Return [X, Y] of the center of cell containing provided text 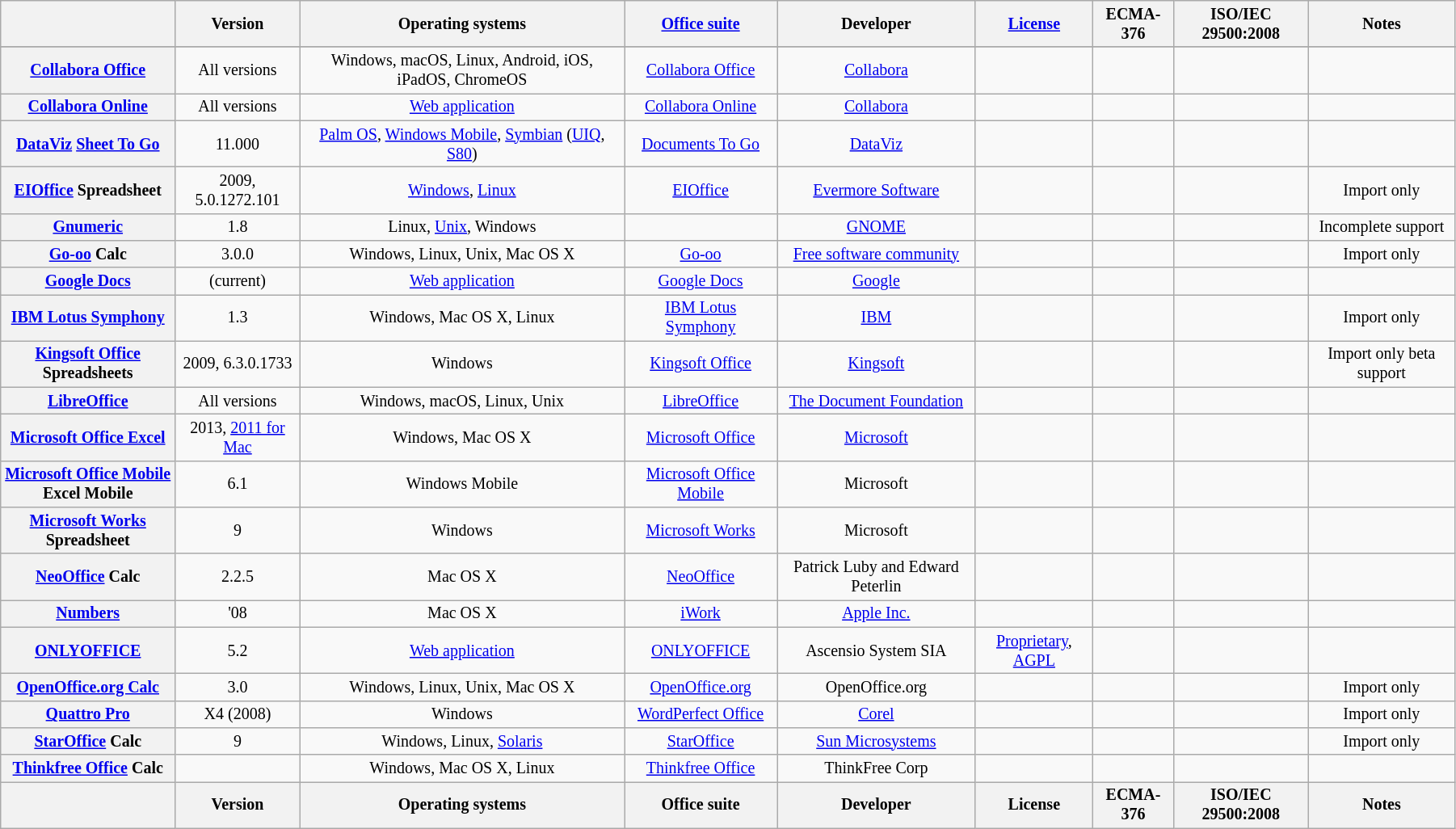
DataViz [876, 144]
EIOffice Spreadsheet [88, 191]
Microsoft Office [701, 438]
Import only beta support [1382, 364]
Quattro Pro [88, 714]
Windows, Mac OS X [462, 438]
2.2.5 [238, 577]
Microsoft Office Mobile [701, 485]
Numbers [88, 614]
ThinkFree Corp [876, 768]
Documents To Go [701, 144]
Go-oo [701, 254]
Windows, macOS, Linux, Android, iOS, iPadOS, ChromeOS [462, 71]
'08 [238, 614]
Microsoft Works Spreadsheet [88, 530]
Microsoft Office Mobile Excel Mobile [88, 485]
(current) [238, 281]
2009, 6.3.0.1733 [238, 364]
6.1 [238, 485]
StarOffice Calc [88, 742]
Windows, Linux [462, 191]
Sun Microsystems [876, 742]
Windows Mobile [462, 485]
Patrick Luby and Edward Peterlin [876, 577]
Microsoft Works [701, 530]
NeoOffice [701, 577]
1.8 [238, 226]
WordPerfect Office [701, 714]
2013, 2011 for Mac [238, 438]
EIOffice [701, 191]
IBM [876, 318]
OpenOffice.org Calc [88, 687]
Windows, Linux, Solaris [462, 742]
Ascensio System SIA [876, 651]
GNOME [876, 226]
Thinkfree Office [701, 768]
Incomplete support [1382, 226]
Thinkfree Office Calc [88, 768]
Gnumeric [88, 226]
Apple Inc. [876, 614]
iWork [701, 614]
Google [876, 281]
Kingsoft Office Spreadsheets [88, 364]
Proprietary, AGPL [1034, 651]
NeoOffice Calc [88, 577]
3.0 [238, 687]
11.000 [238, 144]
2009, 5.0.1272.101 [238, 191]
Kingsoft Office [701, 364]
DataViz Sheet To Go [88, 144]
1.3 [238, 318]
Windows, macOS, Linux, Unix [462, 401]
X4 (2008) [238, 714]
Kingsoft [876, 364]
Palm OS, Windows Mobile, Symbian (UIQ, S80) [462, 144]
The Document Foundation [876, 401]
StarOffice [701, 742]
Corel [876, 714]
Evermore Software [876, 191]
Microsoft Office Excel [88, 438]
5.2 [238, 651]
Go-oo Calc [88, 254]
Linux, Unix, Windows [462, 226]
3.0.0 [238, 254]
Free software community [876, 254]
